Provide the [x, y] coordinate of the cell's center where the given text is located.  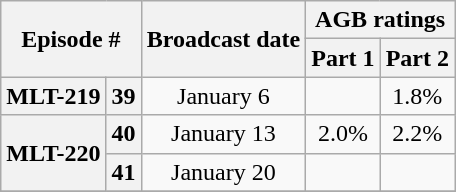
40 [124, 134]
2.2% [417, 134]
2.0% [343, 134]
AGB ratings [380, 20]
Broadcast date [224, 39]
Part 2 [417, 58]
MLT-220 [54, 153]
Episode # [71, 39]
MLT-219 [54, 96]
41 [124, 172]
Part 1 [343, 58]
39 [124, 96]
January 6 [224, 96]
1.8% [417, 96]
January 13 [224, 134]
January 20 [224, 172]
